Return [X, Y] of the center of cell containing provided text 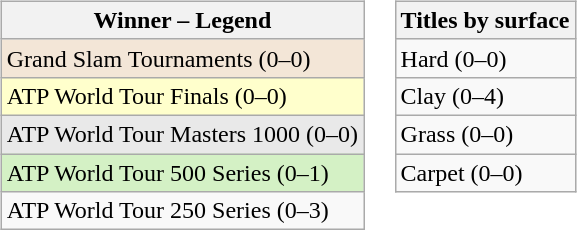
ATP World Tour Finals (0–0) [182, 96]
ATP World Tour Masters 1000 (0–0) [182, 134]
Grand Slam Tournaments (0–0) [182, 58]
Grass (0–0) [485, 134]
Titles by surface [485, 20]
Carpet (0–0) [485, 173]
ATP World Tour 500 Series (0–1) [182, 173]
ATP World Tour 250 Series (0–3) [182, 211]
Winner – Legend [182, 20]
Hard (0–0) [485, 58]
Clay (0–4) [485, 96]
